From the cell containing the given text, extract its center point as [X, Y] coordinate. 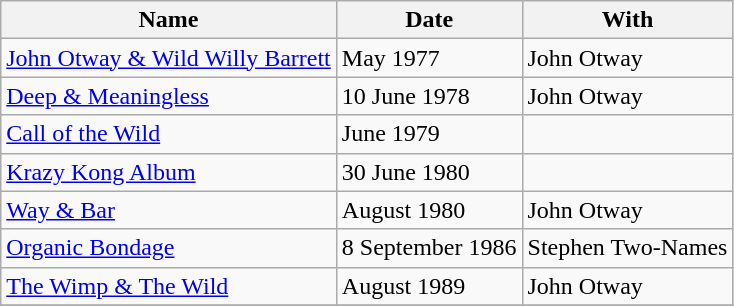
Name [169, 20]
With [628, 20]
Deep & Meaningless [169, 96]
August 1989 [429, 286]
Stephen Two-Names [628, 248]
Krazy Kong Album [169, 172]
August 1980 [429, 210]
8 September 1986 [429, 248]
30 June 1980 [429, 172]
Organic Bondage [169, 248]
10 June 1978 [429, 96]
Date [429, 20]
May 1977 [429, 58]
John Otway & Wild Willy Barrett [169, 58]
The Wimp & The Wild [169, 286]
June 1979 [429, 134]
Call of the Wild [169, 134]
Way & Bar [169, 210]
